Identify which cell holds the provided text, then report its (X, Y) central coordinate. 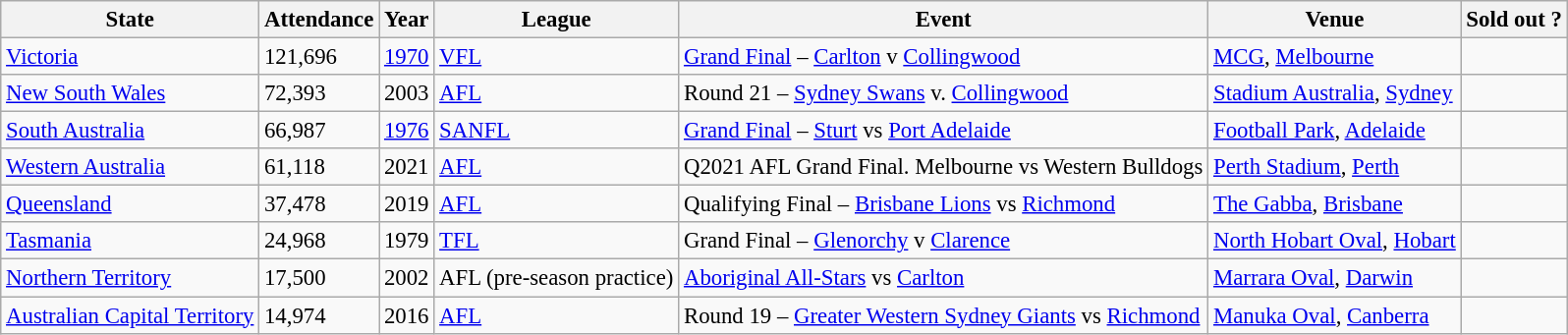
1970 (407, 57)
Victoria (130, 57)
North Hobart Oval, Hobart (1334, 241)
Q2021 AFL Grand Final. Melbourne vs Western Bulldogs (943, 167)
SANFL (556, 131)
Marrara Oval, Darwin (1334, 278)
Attendance (319, 20)
72,393 (319, 93)
2002 (407, 278)
Year (407, 20)
Australian Capital Territory (130, 315)
Grand Final – Carlton v Collingwood (943, 57)
MCG, Melbourne (1334, 57)
14,974 (319, 315)
Qualifying Final – Brisbane Lions vs Richmond (943, 204)
Sold out ? (1514, 20)
TFL (556, 241)
Grand Final – Glenorchy v Clarence (943, 241)
Round 21 – Sydney Swans v. Collingwood (943, 93)
1979 (407, 241)
Venue (1334, 20)
AFL (pre-season practice) (556, 278)
Grand Final – Sturt vs Port Adelaide (943, 131)
Western Australia (130, 167)
Aboriginal All-Stars vs Carlton (943, 278)
2019 (407, 204)
Football Park, Adelaide (1334, 131)
Queensland (130, 204)
37,478 (319, 204)
Manuka Oval, Canberra (1334, 315)
17,500 (319, 278)
Perth Stadium, Perth (1334, 167)
The Gabba, Brisbane (1334, 204)
Event (943, 20)
2016 (407, 315)
61,118 (319, 167)
New South Wales (130, 93)
121,696 (319, 57)
24,968 (319, 241)
State (130, 20)
Tasmania (130, 241)
66,987 (319, 131)
League (556, 20)
Round 19 – Greater Western Sydney Giants vs Richmond (943, 315)
VFL (556, 57)
1976 (407, 131)
Northern Territory (130, 278)
2003 (407, 93)
2021 (407, 167)
South Australia (130, 131)
Stadium Australia, Sydney (1334, 93)
